Provide the [x, y] coordinate of the cell's center where the given text is located.  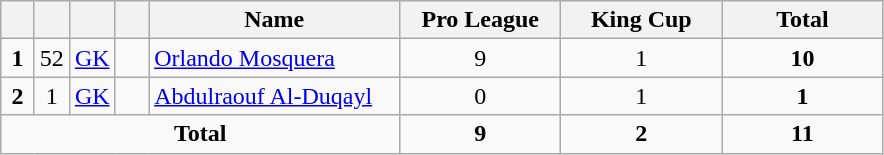
0 [480, 96]
Orlando Mosquera [274, 58]
10 [802, 58]
Name [274, 20]
Pro League [480, 20]
King Cup [642, 20]
52 [52, 58]
Abdulraouf Al-Duqayl [274, 96]
11 [802, 134]
